Return [x, y] of the center of cell containing provided text 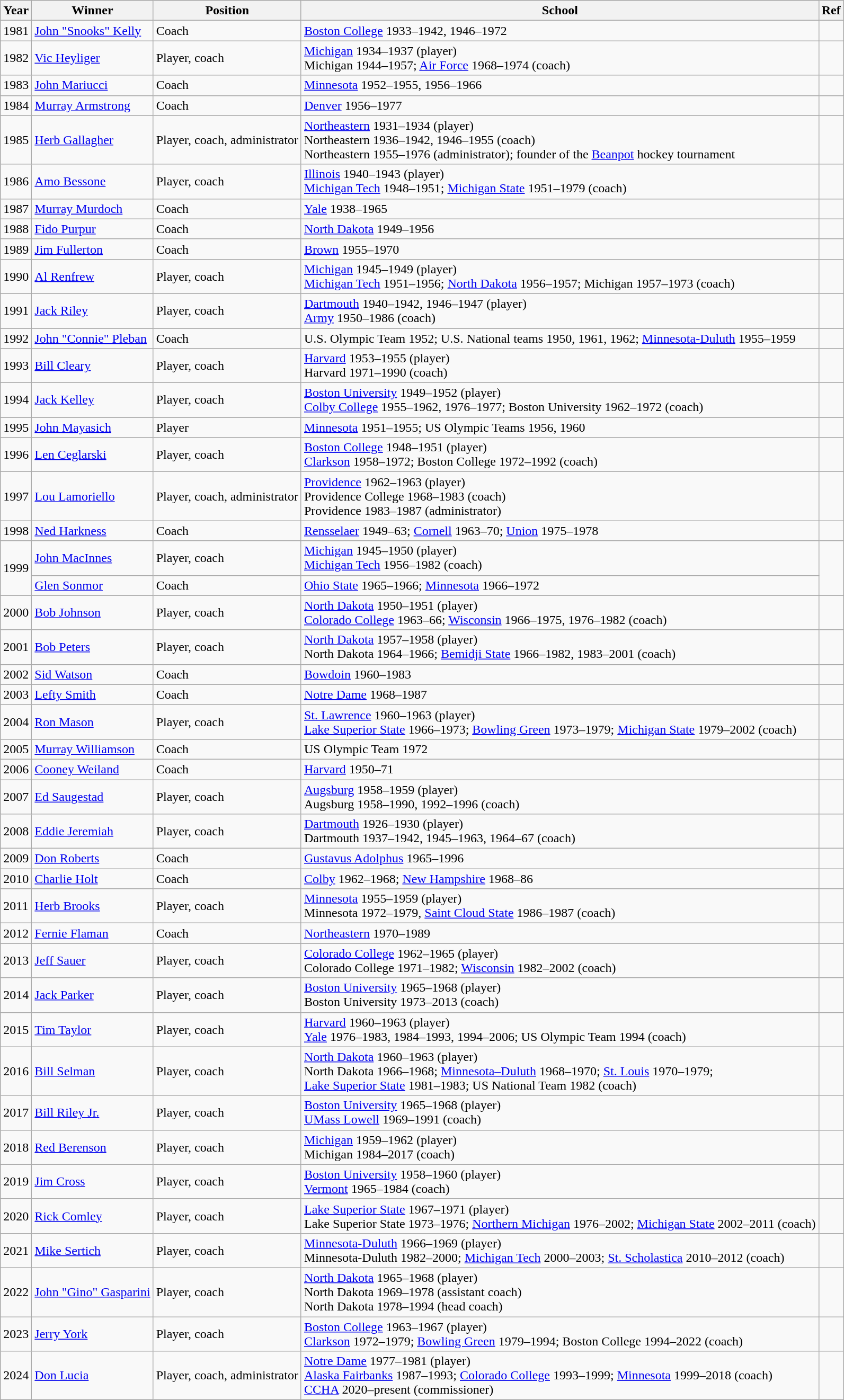
Bowdoin 1960–1983 [559, 674]
Rick Comley [92, 1216]
Notre Dame 1968–1987 [559, 694]
2003 [16, 694]
2018 [16, 1147]
2008 [16, 832]
2010 [16, 879]
2009 [16, 859]
Jack Parker [92, 995]
Augsburg 1958–1959 (player)Augsburg 1958–1990, 1992–1996 (coach) [559, 797]
1995 [16, 427]
2015 [16, 1030]
Jim Cross [92, 1181]
Boston College 1963–1967 (player)Clarkson 1972–1979; Bowling Green 1979–1994; Boston College 1994–2022 (coach) [559, 1334]
Minnesota 1952–1955, 1956–1966 [559, 85]
1986 [16, 181]
2004 [16, 721]
Ron Mason [92, 721]
Player [227, 427]
Michigan 1945–1949 (player)Michigan Tech 1951–1956; North Dakota 1956–1957; Michigan 1957–1973 (coach) [559, 277]
1997 [16, 496]
Year [16, 11]
John "Gino" Gasparini [92, 1292]
2013 [16, 961]
Len Ceglarski [92, 454]
Boston University 1965–1968 (player)UMass Lowell 1969–1991 (coach) [559, 1112]
Michigan 1945–1950 (player)Michigan Tech 1956–1982 (coach) [559, 558]
Vic Heyliger [92, 58]
Herb Gallagher [92, 140]
Yale 1938–1965 [559, 209]
Bill Riley Jr. [92, 1112]
Sid Watson [92, 674]
Ned Harkness [92, 531]
1988 [16, 229]
Amo Bessone [92, 181]
Providence 1962–1963 (player)Providence College 1968–1983 (coach)Providence 1983–1987 (administrator) [559, 496]
Harvard 1953–1955 (player)Harvard 1971–1990 (coach) [559, 365]
Murray Murdoch [92, 209]
Position [227, 11]
2011 [16, 906]
Jack Kelley [92, 400]
1991 [16, 310]
1999 [16, 568]
Colorado College 1962–1965 (player)Colorado College 1971–1982; Wisconsin 1982–2002 (coach) [559, 961]
Lou Lamoriello [92, 496]
Dartmouth 1926–1930 (player)Dartmouth 1937–1942, 1945–1963, 1964–67 (coach) [559, 832]
2005 [16, 749]
1990 [16, 277]
2012 [16, 933]
Bob Johnson [92, 612]
Cooney Weiland [92, 769]
Boston College 1933–1942, 1946–1972 [559, 31]
Harvard 1950–71 [559, 769]
2021 [16, 1250]
Ohio State 1965–1966; Minnesota 1966–1972 [559, 585]
1985 [16, 140]
John Mariucci [92, 85]
North Dakota 1950–1951 (player)Colorado College 1963–66; Wisconsin 1966–1975, 1976–1982 (coach) [559, 612]
Lefty Smith [92, 694]
North Dakota 1949–1956 [559, 229]
1982 [16, 58]
1993 [16, 365]
John MacInnes [92, 558]
1992 [16, 338]
North Dakota 1957–1958 (player)North Dakota 1964–1966; Bemidji State 1966–1982, 1983–2001 (coach) [559, 647]
John "Connie" Pleban [92, 338]
Boston University 1949–1952 (player)Colby College 1955–1962, 1976–1977; Boston University 1962–1972 (coach) [559, 400]
2017 [16, 1112]
Jeff Sauer [92, 961]
Rensselaer 1949–63; Cornell 1963–70; Union 1975–1978 [559, 531]
Jack Riley [92, 310]
US Olympic Team 1972 [559, 749]
Jim Fullerton [92, 249]
2016 [16, 1071]
1994 [16, 400]
Boston College 1948–1951 (player)Clarkson 1958–1972; Boston College 1972–1992 (coach) [559, 454]
North Dakota 1965–1968 (player)North Dakota 1969–1978 (assistant coach)North Dakota 1978–1994 (head coach) [559, 1292]
2007 [16, 797]
Don Roberts [92, 859]
Denver 1956–1977 [559, 105]
2020 [16, 1216]
2022 [16, 1292]
Jerry York [92, 1334]
2002 [16, 674]
Murray Armstrong [92, 105]
Gustavus Adolphus 1965–1996 [559, 859]
Winner [92, 11]
2014 [16, 995]
1998 [16, 531]
2001 [16, 647]
Minnesota 1955–1959 (player)Minnesota 1972–1979, Saint Cloud State 1986–1987 (coach) [559, 906]
Bill Cleary [92, 365]
Fido Purpur [92, 229]
Ed Saugestad [92, 797]
Red Berenson [92, 1147]
Murray Williamson [92, 749]
Boston University 1965–1968 (player)Boston University 1973–2013 (coach) [559, 995]
Michigan 1959–1962 (player)Michigan 1984–2017 (coach) [559, 1147]
Don Lucia [92, 1376]
1987 [16, 209]
Charlie Holt [92, 879]
2024 [16, 1376]
Northeastern 1970–1989 [559, 933]
Eddie Jeremiah [92, 832]
Fernie Flaman [92, 933]
2006 [16, 769]
1984 [16, 105]
U.S. Olympic Team 1952; U.S. National teams 1950, 1961, 1962; Minnesota-Duluth 1955–1959 [559, 338]
Bob Peters [92, 647]
Dartmouth 1940–1942, 1946–1947 (player)Army 1950–1986 (coach) [559, 310]
Bill Selman [92, 1071]
Colby 1962–1968; New Hampshire 1968–86 [559, 879]
John Mayasich [92, 427]
Glen Sonmor [92, 585]
Boston University 1958–1960 (player)Vermont 1965–1984 (coach) [559, 1181]
Brown 1955–1970 [559, 249]
Al Renfrew [92, 277]
Notre Dame 1977–1981 (player)Alaska Fairbanks 1987–1993; Colorado College 1993–1999; Minnesota 1999–2018 (coach)CCHA 2020–present (commissioner) [559, 1376]
Herb Brooks [92, 906]
Tim Taylor [92, 1030]
Mike Sertich [92, 1250]
1989 [16, 249]
Ref [831, 11]
St. Lawrence 1960–1963 (player)Lake Superior State 1966–1973; Bowling Green 1973–1979; Michigan State 1979–2002 (coach) [559, 721]
Michigan 1934–1937 (player)Michigan 1944–1957; Air Force 1968–1974 (coach) [559, 58]
Illinois 1940–1943 (player)Michigan Tech 1948–1951; Michigan State 1951–1979 (coach) [559, 181]
Minnesota 1951–1955; US Olympic Teams 1956, 1960 [559, 427]
1983 [16, 85]
1996 [16, 454]
2023 [16, 1334]
1981 [16, 31]
School [559, 11]
2019 [16, 1181]
Harvard 1960–1963 (player)Yale 1976–1983, 1984–1993, 1994–2006; US Olympic Team 1994 (coach) [559, 1030]
Minnesota-Duluth 1966–1969 (player)Minnesota-Duluth 1982–2000; Michigan Tech 2000–2003; St. Scholastica 2010–2012 (coach) [559, 1250]
Lake Superior State 1967–1971 (player)Lake Superior State 1973–1976; Northern Michigan 1976–2002; Michigan State 2002–2011 (coach) [559, 1216]
2000 [16, 612]
John "Snooks" Kelly [92, 31]
